Determine the [X, Y] coordinate at the center of the cell enclosing the given text.  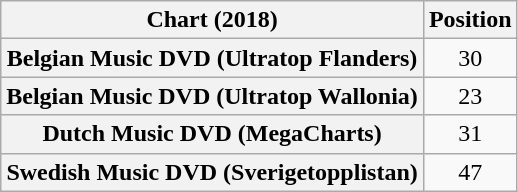
Chart (2018) [212, 20]
47 [470, 172]
30 [470, 58]
Dutch Music DVD (MegaCharts) [212, 134]
Belgian Music DVD (Ultratop Flanders) [212, 58]
Swedish Music DVD (Sverigetopplistan) [212, 172]
31 [470, 134]
Position [470, 20]
23 [470, 96]
Belgian Music DVD (Ultratop Wallonia) [212, 96]
